Return the (X, Y) coordinate for the center point of the cell that contains the specified text.  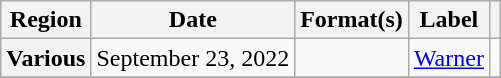
Format(s) (352, 20)
Region (46, 20)
Warner (448, 58)
Label (448, 20)
Date (193, 20)
Various (46, 58)
September 23, 2022 (193, 58)
